From the cell containing the given text, extract its center point as (X, Y) coordinate. 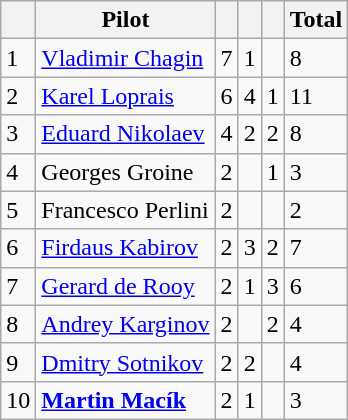
Pilot (126, 20)
9 (18, 362)
5 (18, 210)
Martin Macík (126, 400)
Dmitry Sotnikov (126, 362)
Total (316, 20)
Georges Groine (126, 172)
Gerard de Rooy (126, 286)
Andrey Karginov (126, 324)
Firdaus Kabirov (126, 248)
10 (18, 400)
Karel Loprais (126, 96)
Francesco Perlini (126, 210)
Eduard Nikolaev (126, 134)
Vladimir Chagin (126, 58)
11 (316, 96)
